Pinpoint the cell where the given text exists, returning its [X, Y] midpoint coordinate. 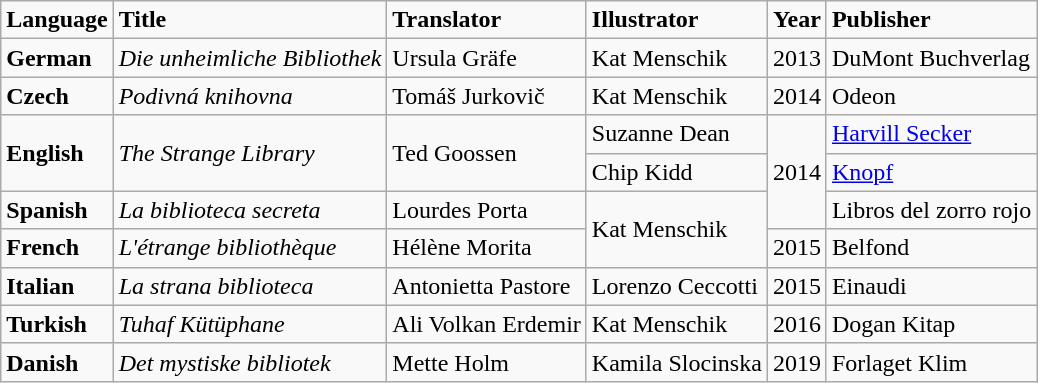
Ali Volkan Erdemir [487, 324]
Ursula Gräfe [487, 58]
Mette Holm [487, 362]
Ted Goossen [487, 153]
Year [796, 20]
Czech [57, 96]
Publisher [931, 20]
Det mystiske bibliotek [250, 362]
DuMont Buchverlag [931, 58]
English [57, 153]
Lorenzo Ceccotti [676, 286]
Illustrator [676, 20]
Lourdes Porta [487, 210]
Turkish [57, 324]
Einaudi [931, 286]
Forlaget Klim [931, 362]
Knopf [931, 172]
Hélène Morita [487, 248]
Harvill Secker [931, 134]
Libros del zorro rojo [931, 210]
2016 [796, 324]
Suzanne Dean [676, 134]
Language [57, 20]
Title [250, 20]
Danish [57, 362]
German [57, 58]
Spanish [57, 210]
Tomáš Jurkovič [487, 96]
La strana biblioteca [250, 286]
Antonietta Pastore [487, 286]
Odeon [931, 96]
Translator [487, 20]
Belfond [931, 248]
L'étrange bibliothèque [250, 248]
Italian [57, 286]
French [57, 248]
2019 [796, 362]
Die unheimliche Bibliothek [250, 58]
Chip Kidd [676, 172]
Dogan Kitap [931, 324]
Podivná knihovna [250, 96]
The Strange Library [250, 153]
Kamila Slocinska [676, 362]
La biblioteca secreta [250, 210]
Tuhaf Kütüphane [250, 324]
2013 [796, 58]
